Capture the cell that displays the provided text and extract its [X, Y] central coordinate. 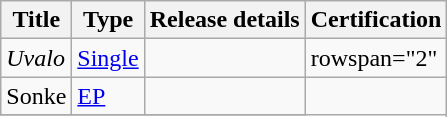
Type [108, 20]
Title [36, 20]
rowspan="2" [376, 58]
Single [108, 58]
Uvalo [36, 58]
Release details [224, 20]
Certification [376, 20]
EP [108, 96]
Sonke [36, 96]
